Locate the cell with the specified text and output its (x, y) center coordinate. 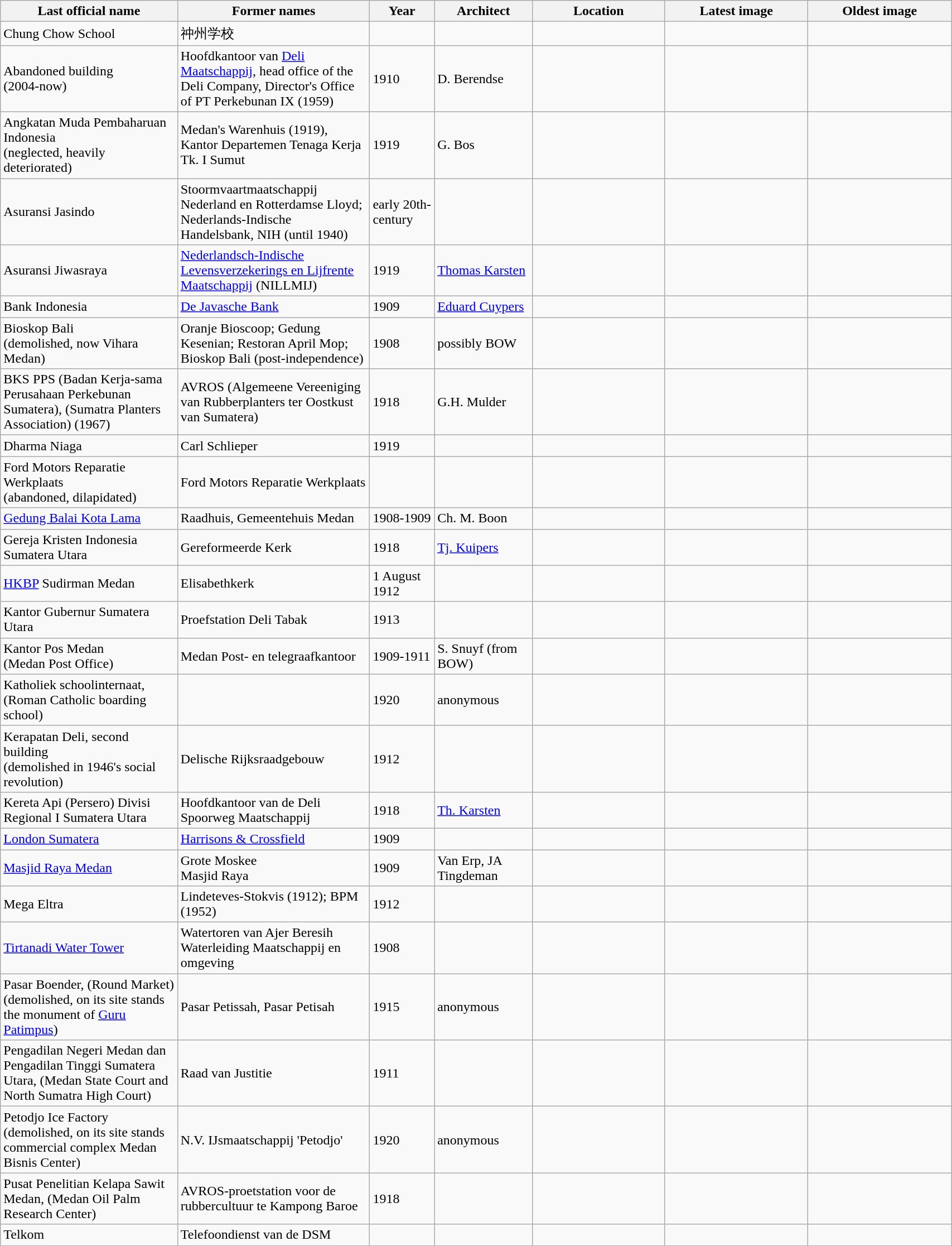
Th. Karsten (484, 810)
1910 (402, 78)
Masjid Raya Medan (89, 867)
1913 (402, 619)
Medan's Warenhuis (1919), Kantor Departemen Tenaga Kerja Tk. I Sumut (273, 145)
Proefstation Deli Tabak (273, 619)
Hoofdkantoor van Deli Maatschappij, head office of the Deli Company, Director's Office of PT Perkebunan IX (1959) (273, 78)
Gedung Balai Kota Lama (89, 518)
N.V. IJsmaatschappij 'Petodjo' (273, 1139)
Year (402, 11)
Petodjo Ice Factory (demolished, on its site stands commercial complex Medan Bisnis Center) (89, 1139)
De Javasche Bank (273, 307)
Gereja Kristen Indonesia Sumatera Utara (89, 547)
1 August 1912 (402, 584)
AVROS-proetstation voor de rubbercultuur te Kampong Baroe (273, 1199)
Tj. Kuipers (484, 547)
Chung Chow School (89, 33)
Harrisons & Crossfield (273, 839)
Former names (273, 11)
Lindeteves-Stokvis (1912); BPM (1952) (273, 904)
AVROS (Algemeene Vereeniging van Rubberplanters ter Oostkust van Sumatera) (273, 402)
Watertoren van Ajer Beresih Waterleiding Maatschappij en omgeving (273, 948)
Mega Eltra (89, 904)
1908-1909 (402, 518)
Raad van Justitie (273, 1074)
Tirtanadi Water Tower (89, 948)
Gereformeerde Kerk (273, 547)
Pasar Boender, (Round Market) (demolished, on its site stands the monument of Guru Patimpus) (89, 1007)
1911 (402, 1074)
Katholiek schoolinternaat, (Roman Catholic boarding school) (89, 700)
Bioskop Bali (demolished, now Vihara Medan) (89, 343)
Oldest image (880, 11)
Oranje Bioscoop; Gedung Kesenian; Restoran April Mop; Bioskop Bali (post-independence) (273, 343)
Latest image (736, 11)
Telkom (89, 1235)
Bank Indonesia (89, 307)
Stoormvaartmaatschappij Nederland en Rotterdamse Lloyd; Nederlands-Indische Handelsbank, NIH (until 1940) (273, 212)
Kantor Gubernur Sumatera Utara (89, 619)
HKBP Sudirman Medan (89, 584)
London Sumatera (89, 839)
Last official name (89, 11)
Van Erp, JA Tingdeman (484, 867)
Dharma Niaga (89, 446)
Carl Schlieper (273, 446)
Grote Moskee Masjid Raya (273, 867)
Ch. M. Boon (484, 518)
Location (599, 11)
Elisabethkerk (273, 584)
Thomas Karsten (484, 271)
D. Berendse (484, 78)
祌州学校 (273, 33)
Pusat Penelitian Kelapa Sawit Medan, (Medan Oil Palm Research Center) (89, 1199)
Kereta Api (Persero) Divisi Regional I Sumatera Utara (89, 810)
1909-1911 (402, 656)
Ford Motors Reparatie Werkplaats (abandoned, dilapidated) (89, 482)
Raadhuis, Gemeentehuis Medan (273, 518)
G. Bos (484, 145)
Telefoondienst van de DSM (273, 1235)
Ford Motors Reparatie Werkplaats (273, 482)
BKS PPS (Badan Kerja-sama Perusahaan Perkebunan Sumatera), (Sumatra Planters Association) (1967) (89, 402)
Nederlandsch-Indische Levensverzekerings en Lijfrente Maatschappij (NILLMIJ) (273, 271)
S. Snuyf (from BOW) (484, 656)
possibly BOW (484, 343)
Hoofdkantoor van de Deli Spoorweg Maatschappij (273, 810)
G.H. Mulder (484, 402)
Asuransi Jasindo (89, 212)
Pengadilan Negeri Medan dan Pengadilan Tinggi Sumatera Utara, (Medan State Court and North Sumatra High Court) (89, 1074)
Kerapatan Deli, second building (demolished in 1946's social revolution) (89, 759)
Asuransi Jiwasraya (89, 271)
Medan Post- en telegraafkantoor (273, 656)
Eduard Cuypers (484, 307)
early 20th-century (402, 212)
Pasar Petissah, Pasar Petisah (273, 1007)
Kantor Pos Medan (Medan Post Office) (89, 656)
Architect (484, 11)
1915 (402, 1007)
Delische Rijksraadgebouw (273, 759)
Abandoned building (2004-now) (89, 78)
Angkatan Muda Pembaharuan Indonesia (neglected, heavily deteriorated) (89, 145)
